Provide the [x, y] coordinate of the cell's center where the given text is located.  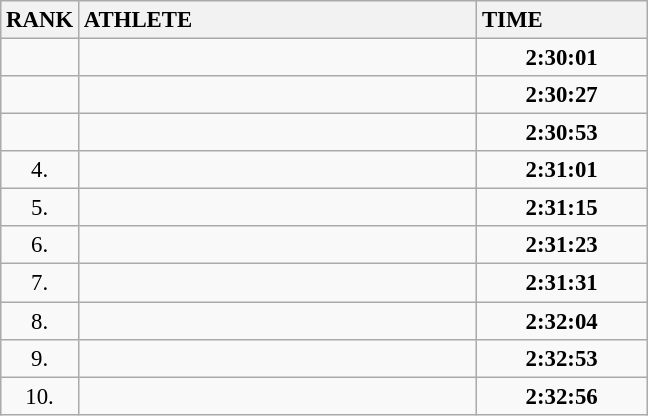
2:30:53 [562, 133]
7. [40, 283]
2:31:23 [562, 245]
2:30:01 [562, 58]
RANK [40, 20]
4. [40, 170]
5. [40, 208]
6. [40, 245]
2:32:53 [562, 358]
10. [40, 396]
2:30:27 [562, 95]
9. [40, 358]
ATHLETE [277, 20]
2:31:15 [562, 208]
TIME [562, 20]
2:31:01 [562, 170]
8. [40, 321]
2:32:04 [562, 321]
2:32:56 [562, 396]
2:31:31 [562, 283]
